Pinpoint the cell where the given text exists, returning its [x, y] midpoint coordinate. 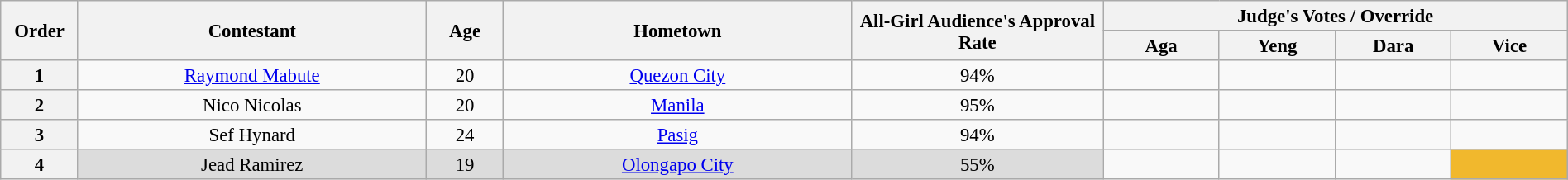
All-Girl Audience's Approval Rate [978, 31]
Jead Ramirez [251, 164]
4 [40, 164]
Yeng [1277, 45]
24 [465, 135]
Nico Nicolas [251, 105]
Judge's Votes / Override [1335, 16]
Vice [1509, 45]
Aga [1161, 45]
3 [40, 135]
Raymond Mabute [251, 75]
Order [40, 31]
95% [978, 105]
19 [465, 164]
Quezon City [678, 75]
2 [40, 105]
Olongapo City [678, 164]
Hometown [678, 31]
Sef Hynard [251, 135]
Pasig [678, 135]
55% [978, 164]
Dara [1394, 45]
Manila [678, 105]
1 [40, 75]
Age [465, 31]
Contestant [251, 31]
